Determine the (x, y) coordinate at the center of the cell enclosing the given text.  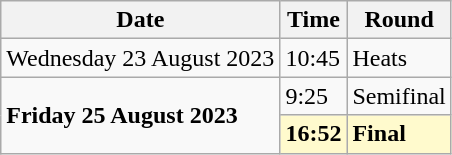
16:52 (314, 134)
10:45 (314, 58)
9:25 (314, 96)
Time (314, 20)
Heats (399, 58)
Semifinal (399, 96)
Wednesday 23 August 2023 (140, 58)
Date (140, 20)
Friday 25 August 2023 (140, 115)
Final (399, 134)
Round (399, 20)
